Provide the (X, Y) coordinate of the cell's center where the given text is located.  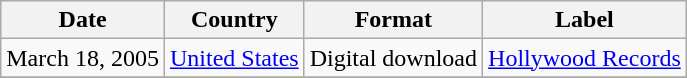
Hollywood Records (585, 58)
March 18, 2005 (83, 58)
Digital download (393, 58)
Format (393, 20)
United States (234, 58)
Country (234, 20)
Date (83, 20)
Label (585, 20)
